Provide the (x, y) coordinate of the cell's center where the given text is located.  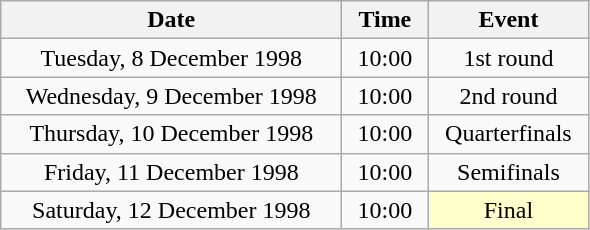
Saturday, 12 December 1998 (172, 210)
Time (385, 20)
Event (508, 20)
Thursday, 10 December 1998 (172, 134)
1st round (508, 58)
Date (172, 20)
Final (508, 210)
Wednesday, 9 December 1998 (172, 96)
Tuesday, 8 December 1998 (172, 58)
Friday, 11 December 1998 (172, 172)
2nd round (508, 96)
Quarterfinals (508, 134)
Semifinals (508, 172)
